Determine the (X, Y) coordinate at the center of the cell enclosing the given text.  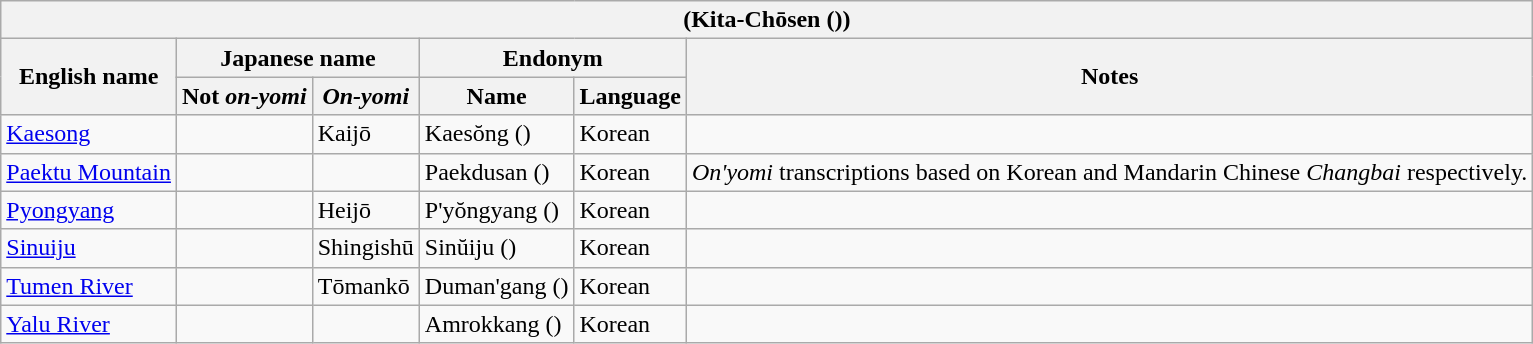
English name (89, 77)
Pyongyang (89, 210)
Sinŭiju () (496, 248)
Shingishū (366, 248)
Tumen River (89, 286)
Heijō (366, 210)
Notes (1109, 77)
Sinuiju (89, 248)
Name (496, 96)
Tōmankō (366, 286)
Duman'gang () (496, 286)
Japanese name (298, 58)
Kaijō (366, 134)
Amrokkang () (496, 324)
On-yomi (366, 96)
Language (630, 96)
Paekdusan () (496, 172)
Not on-yomi (244, 96)
(Kita-Chōsen ()) (767, 20)
Paektu Mountain (89, 172)
On'yomi transcriptions based on Korean and Mandarin Chinese Changbai respectively. (1109, 172)
Endonym (552, 58)
Kaesŏng () (496, 134)
P'yŏngyang () (496, 210)
Kaesong (89, 134)
Yalu River (89, 324)
